Return the (x, y) coordinate for the center point of the cell that contains the specified text.  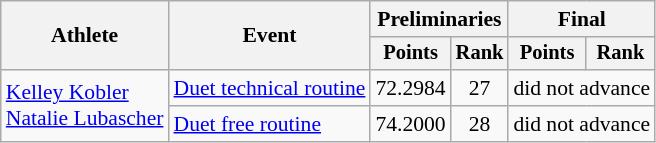
Athlete (85, 36)
28 (480, 124)
74.2000 (410, 124)
Preliminaries (439, 19)
Duet technical routine (269, 88)
Event (269, 36)
Kelley KoblerNatalie Lubascher (85, 106)
27 (480, 88)
72.2984 (410, 88)
Final (582, 19)
Duet free routine (269, 124)
